Locate the cell with the specified text and output its [x, y] center coordinate. 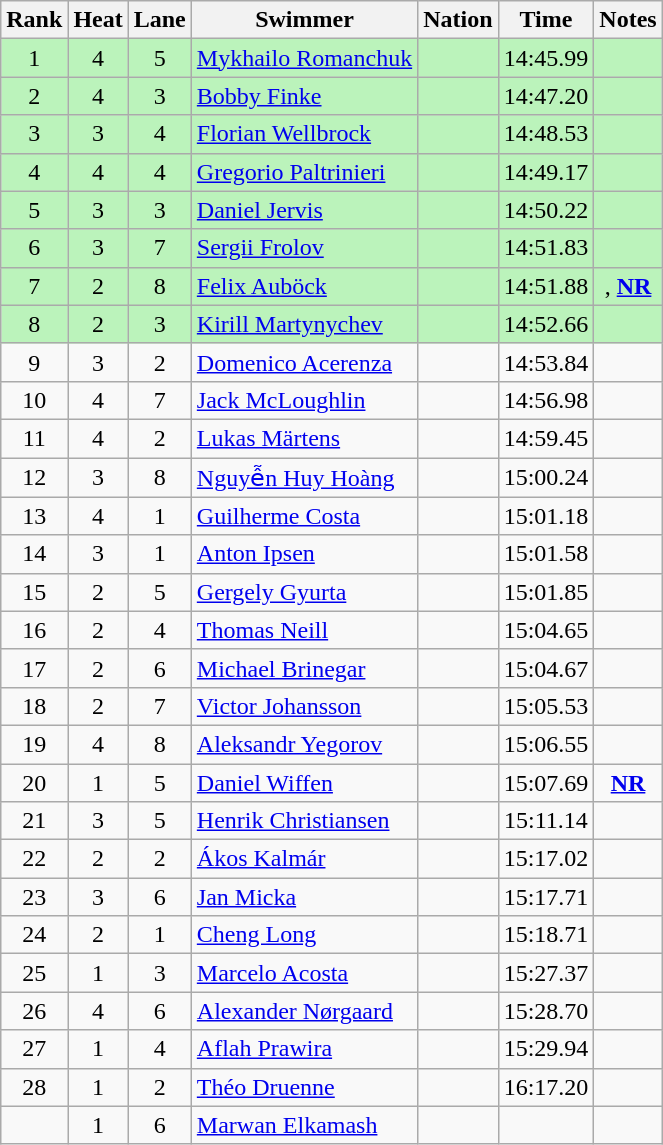
22 [34, 859]
16 [34, 630]
15:01.58 [546, 554]
Nation [458, 20]
Nguyễn Huy Hoàng [304, 478]
Gergely Gyurta [304, 592]
17 [34, 668]
15:11.14 [546, 821]
20 [34, 783]
Lane [160, 20]
Théo Druenne [304, 1087]
15:17.02 [546, 859]
Time [546, 20]
Florian Wellbrock [304, 134]
Swimmer [304, 20]
14:45.99 [546, 58]
15:06.55 [546, 744]
Lukas Märtens [304, 438]
NR [628, 783]
Heat [98, 20]
Felix Auböck [304, 286]
11 [34, 438]
15:04.65 [546, 630]
Thomas Neill [304, 630]
14 [34, 554]
Daniel Wiffen [304, 783]
15:29.94 [546, 1049]
Sergii Frolov [304, 248]
Aflah Prawira [304, 1049]
Gregorio Paltrinieri [304, 172]
15:00.24 [546, 478]
Domenico Acerenza [304, 362]
15:27.37 [546, 973]
Aleksandr Yegorov [304, 744]
Marwan Elkamash [304, 1125]
Henrik Christiansen [304, 821]
Jan Micka [304, 897]
10 [34, 400]
14:51.88 [546, 286]
15:04.67 [546, 668]
15:01.85 [546, 592]
Alexander Nørgaard [304, 1011]
Michael Brinegar [304, 668]
Guilherme Costa [304, 516]
14:47.20 [546, 96]
Cheng Long [304, 935]
Marcelo Acosta [304, 973]
15:01.18 [546, 516]
12 [34, 478]
9 [34, 362]
Notes [628, 20]
, NR [628, 286]
21 [34, 821]
Victor Johansson [304, 706]
14:51.83 [546, 248]
14:48.53 [546, 134]
15 [34, 592]
18 [34, 706]
Mykhailo Romanchuk [304, 58]
Kirill Martynychev [304, 324]
27 [34, 1049]
Rank [34, 20]
15:05.53 [546, 706]
Daniel Jervis [304, 210]
24 [34, 935]
13 [34, 516]
28 [34, 1087]
Jack McLoughlin [304, 400]
14:53.84 [546, 362]
Bobby Finke [304, 96]
16:17.20 [546, 1087]
26 [34, 1011]
14:49.17 [546, 172]
14:56.98 [546, 400]
Anton Ipsen [304, 554]
15:28.70 [546, 1011]
15:17.71 [546, 897]
Ákos Kalmár [304, 859]
14:59.45 [546, 438]
14:52.66 [546, 324]
15:07.69 [546, 783]
19 [34, 744]
15:18.71 [546, 935]
25 [34, 973]
14:50.22 [546, 210]
23 [34, 897]
